Return (X, Y) of the center of cell containing provided text 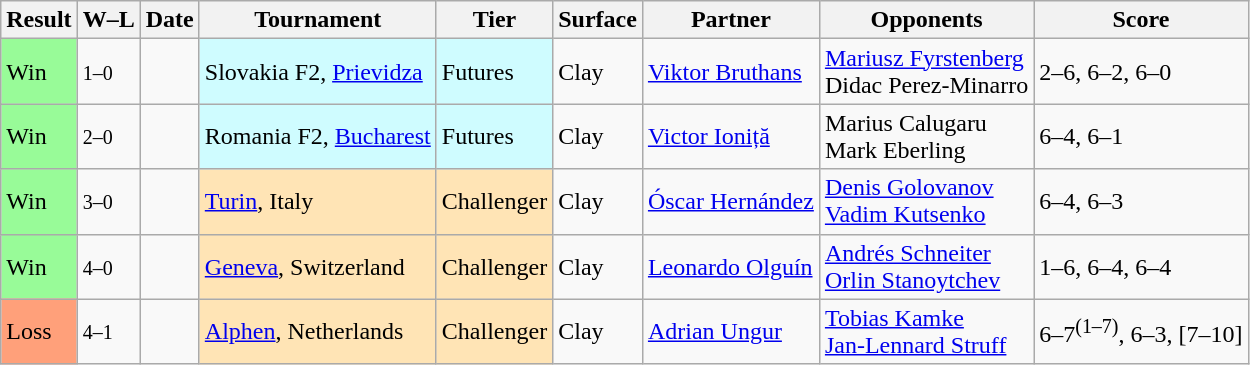
W–L (108, 20)
Turin, Italy (318, 202)
3–0 (108, 202)
Alphen, Netherlands (318, 332)
4–0 (108, 266)
6–4, 6–1 (1141, 136)
Opponents (926, 20)
Partner (730, 20)
Surface (598, 20)
Score (1141, 20)
4–1 (108, 332)
Victor Ioniță (730, 136)
Result (39, 20)
Tobias Kamke Jan-Lennard Struff (926, 332)
Viktor Bruthans (730, 72)
Loss (39, 332)
Tier (494, 20)
Slovakia F2, Prievidza (318, 72)
2–0 (108, 136)
Andrés Schneiter Orlin Stanoytchev (926, 266)
6–7(1–7), 6–3, [7–10] (1141, 332)
Adrian Ungur (730, 332)
Marius Calugaru Mark Eberling (926, 136)
Leonardo Olguín (730, 266)
Date (170, 20)
1–6, 6–4, 6–4 (1141, 266)
Óscar Hernández (730, 202)
Mariusz Fyrstenberg Didac Perez-Minarro (926, 72)
Geneva, Switzerland (318, 266)
Tournament (318, 20)
6–4, 6–3 (1141, 202)
Denis Golovanov Vadim Kutsenko (926, 202)
Romania F2, Bucharest (318, 136)
2–6, 6–2, 6–0 (1141, 72)
1–0 (108, 72)
